Return the [X, Y] coordinate for the center point of the cell that contains the specified text.  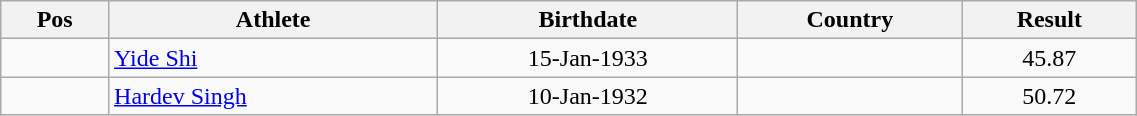
Result [1050, 20]
10-Jan-1932 [588, 96]
45.87 [1050, 58]
Athlete [274, 20]
Birthdate [588, 20]
Yide Shi [274, 58]
50.72 [1050, 96]
Country [850, 20]
Hardev Singh [274, 96]
15-Jan-1933 [588, 58]
Pos [55, 20]
